Scan for the cell matching the given text and deliver its (x, y) coordinate at center. 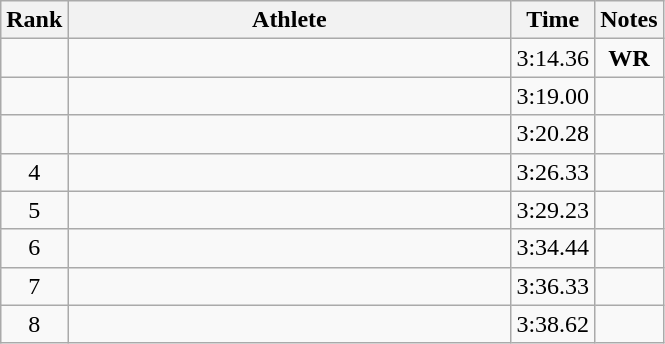
3:34.44 (553, 248)
3:36.33 (553, 286)
3:38.62 (553, 324)
7 (34, 286)
3:14.36 (553, 58)
3:19.00 (553, 96)
4 (34, 172)
3:20.28 (553, 134)
WR (629, 58)
5 (34, 210)
Notes (629, 20)
8 (34, 324)
6 (34, 248)
Time (553, 20)
3:26.33 (553, 172)
Rank (34, 20)
Athlete (290, 20)
3:29.23 (553, 210)
